From the cell containing the given text, extract its center point as (X, Y) coordinate. 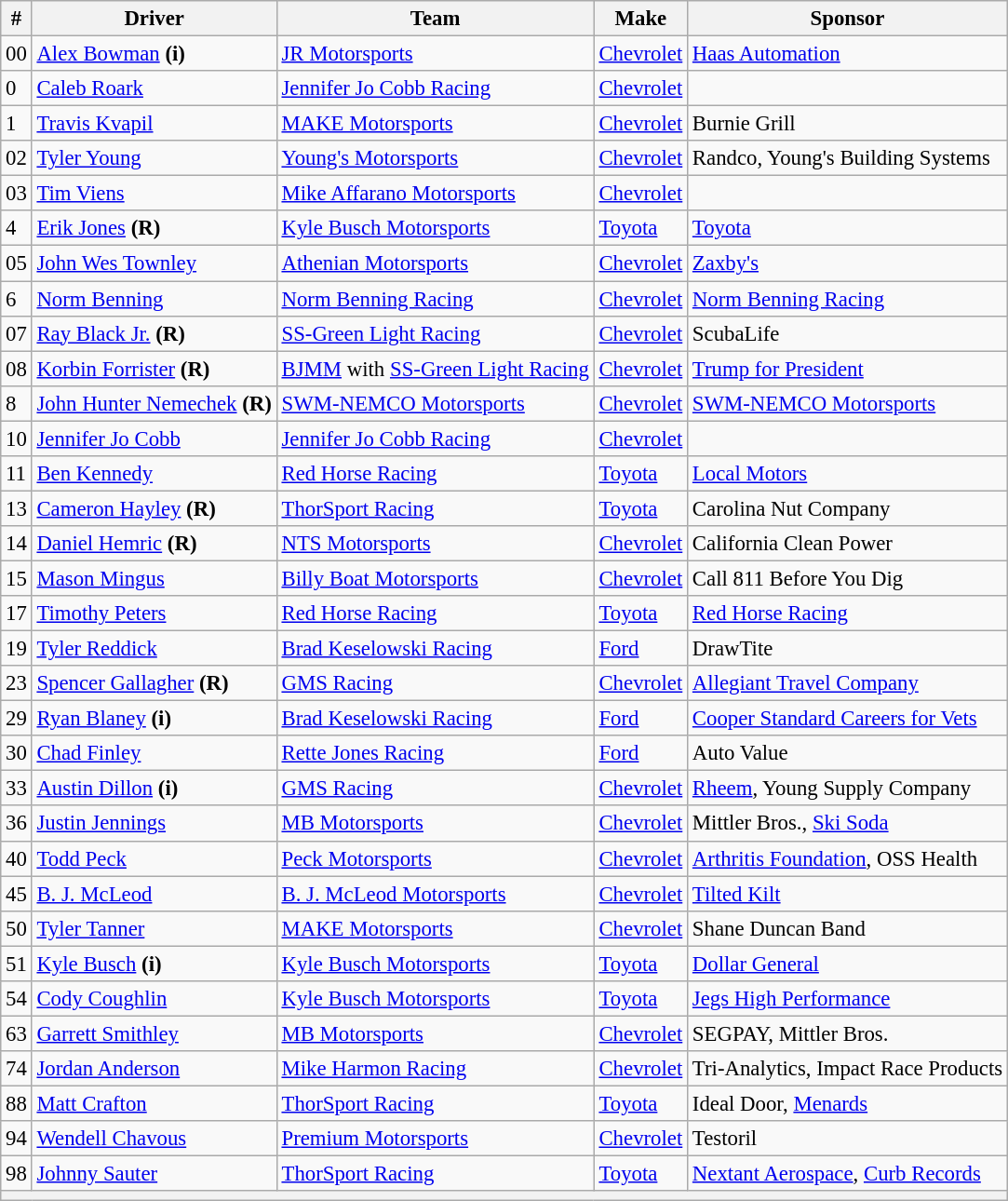
Make (640, 19)
33 (17, 789)
Daniel Hemric (R) (155, 544)
Dollar General (848, 964)
51 (17, 964)
23 (17, 683)
40 (17, 858)
Ideal Door, Menards (848, 1103)
05 (17, 263)
Team (436, 19)
SEGPAY, Mittler Bros. (848, 1033)
Tilted Kilt (848, 894)
19 (17, 649)
6 (17, 299)
Rheem, Young Supply Company (848, 789)
Mason Mingus (155, 578)
Ray Black Jr. (R) (155, 333)
Matt Crafton (155, 1103)
Haas Automation (848, 54)
Erik Jones (R) (155, 228)
Young's Motorsports (436, 158)
Johnny Sauter (155, 1174)
Korbin Forrister (R) (155, 369)
John Hunter Nemechek (R) (155, 403)
Sponsor (848, 19)
36 (17, 824)
Spencer Gallagher (R) (155, 683)
Shane Duncan Band (848, 928)
Local Motors (848, 474)
Cooper Standard Careers for Vets (848, 719)
Alex Bowman (i) (155, 54)
Tyler Tanner (155, 928)
10 (17, 439)
88 (17, 1103)
74 (17, 1069)
Travis Kvapil (155, 124)
Burnie Grill (848, 124)
Athenian Motorsports (436, 263)
08 (17, 369)
Trump for President (848, 369)
Timothy Peters (155, 614)
Billy Boat Motorsports (436, 578)
Auto Value (848, 753)
14 (17, 544)
02 (17, 158)
07 (17, 333)
Randco, Young's Building Systems (848, 158)
13 (17, 508)
California Clean Power (848, 544)
John Wes Townley (155, 263)
Norm Benning (155, 299)
Justin Jennings (155, 824)
Jegs High Performance (848, 999)
Cody Coughlin (155, 999)
03 (17, 194)
Zaxby's (848, 263)
B. J. McLeod (155, 894)
ScubaLife (848, 333)
11 (17, 474)
Call 811 Before You Dig (848, 578)
Testoril (848, 1139)
00 (17, 54)
15 (17, 578)
Cameron Hayley (R) (155, 508)
Rette Jones Racing (436, 753)
JR Motorsports (436, 54)
SS-Green Light Racing (436, 333)
Tyler Reddick (155, 649)
8 (17, 403)
Caleb Roark (155, 88)
# (17, 19)
98 (17, 1174)
17 (17, 614)
Todd Peck (155, 858)
Nextant Aerospace, Curb Records (848, 1174)
94 (17, 1139)
54 (17, 999)
Jordan Anderson (155, 1069)
DrawTite (848, 649)
63 (17, 1033)
B. J. McLeod Motorsports (436, 894)
50 (17, 928)
Mike Harmon Racing (436, 1069)
Premium Motorsports (436, 1139)
NTS Motorsports (436, 544)
Arthritis Foundation, OSS Health (848, 858)
Peck Motorsports (436, 858)
Tyler Young (155, 158)
Chad Finley (155, 753)
Garrett Smithley (155, 1033)
30 (17, 753)
4 (17, 228)
Austin Dillon (i) (155, 789)
Tim Viens (155, 194)
Ryan Blaney (i) (155, 719)
0 (17, 88)
Carolina Nut Company (848, 508)
Ben Kennedy (155, 474)
Mittler Bros., Ski Soda (848, 824)
29 (17, 719)
Tri-Analytics, Impact Race Products (848, 1069)
Driver (155, 19)
Mike Affarano Motorsports (436, 194)
Jennifer Jo Cobb (155, 439)
Kyle Busch (i) (155, 964)
45 (17, 894)
BJMM with SS-Green Light Racing (436, 369)
1 (17, 124)
Allegiant Travel Company (848, 683)
Wendell Chavous (155, 1139)
